Search for the cell housing the specified text and yield its (X, Y) center coordinate. 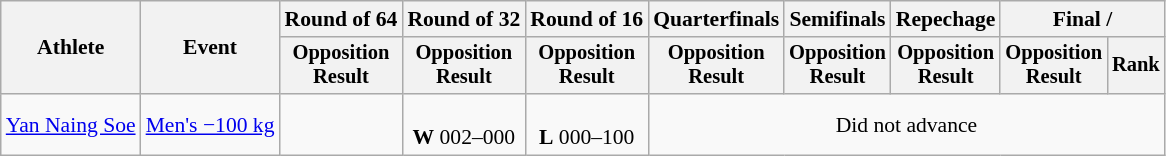
Round of 64 (342, 19)
Final / (1082, 19)
W 002–000 (464, 124)
Quarterfinals (716, 19)
Rank (1136, 66)
Event (210, 48)
L 000–100 (586, 124)
Athlete (71, 48)
Did not advance (906, 124)
Repechage (946, 19)
Round of 32 (464, 19)
Yan Naing Soe (71, 124)
Men's −100 kg (210, 124)
Round of 16 (586, 19)
Semifinals (838, 19)
